Locate the cell with the specified text and output its (X, Y) center coordinate. 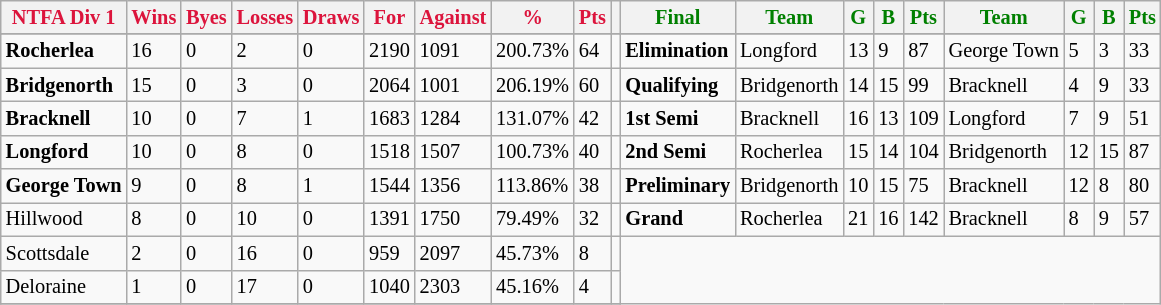
1507 (454, 152)
1356 (454, 186)
40 (592, 152)
2190 (389, 51)
131.07% (532, 118)
80 (1142, 186)
2nd Semi (678, 152)
206.19% (532, 85)
1284 (454, 118)
Hillwood (64, 219)
42 (592, 118)
2097 (454, 253)
Elimination (678, 51)
Against (454, 17)
1750 (454, 219)
1391 (389, 219)
2303 (454, 287)
Wins (154, 17)
79.49% (532, 219)
21 (858, 219)
Grand (678, 219)
1001 (454, 85)
1683 (389, 118)
99 (923, 85)
Byes (206, 17)
64 (592, 51)
100.73% (532, 152)
142 (923, 219)
51 (1142, 118)
60 (592, 85)
200.73% (532, 51)
Final (678, 17)
1040 (389, 287)
1st Semi (678, 118)
Deloraine (64, 287)
Scottsdale (64, 253)
2064 (389, 85)
NTFA Div 1 (64, 17)
For (389, 17)
113.86% (532, 186)
38 (592, 186)
Draws (331, 17)
17 (265, 287)
1544 (389, 186)
75 (923, 186)
1091 (454, 51)
959 (389, 253)
5 (1079, 51)
% (532, 17)
45.73% (532, 253)
57 (1142, 219)
1518 (389, 152)
Preliminary (678, 186)
Qualifying (678, 85)
Losses (265, 17)
109 (923, 118)
45.16% (532, 287)
104 (923, 152)
32 (592, 219)
